Return the (X, Y) coordinate for the center point of the cell that contains the specified text.  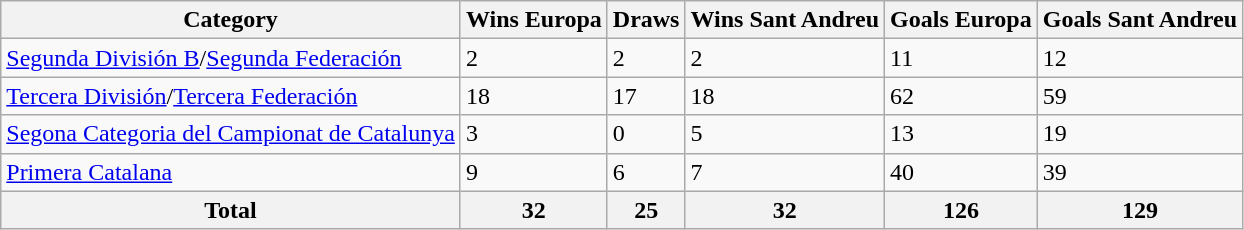
39 (1140, 172)
12 (1140, 58)
Segona Categoria del Campionat de Catalunya (231, 134)
9 (534, 172)
Draws (646, 20)
11 (962, 58)
Tercera División/Tercera Federación (231, 96)
Goals Sant Andreu (1140, 20)
Wins Europa (534, 20)
62 (962, 96)
59 (1140, 96)
40 (962, 172)
6 (646, 172)
7 (785, 172)
19 (1140, 134)
17 (646, 96)
13 (962, 134)
Segunda División B/Segunda Federación (231, 58)
3 (534, 134)
25 (646, 210)
129 (1140, 210)
Total (231, 210)
0 (646, 134)
Goals Europa (962, 20)
5 (785, 134)
Primera Catalana (231, 172)
Category (231, 20)
126 (962, 210)
Wins Sant Andreu (785, 20)
